For the text-containing cell, return its midpoint in (x, y) coordinate format. 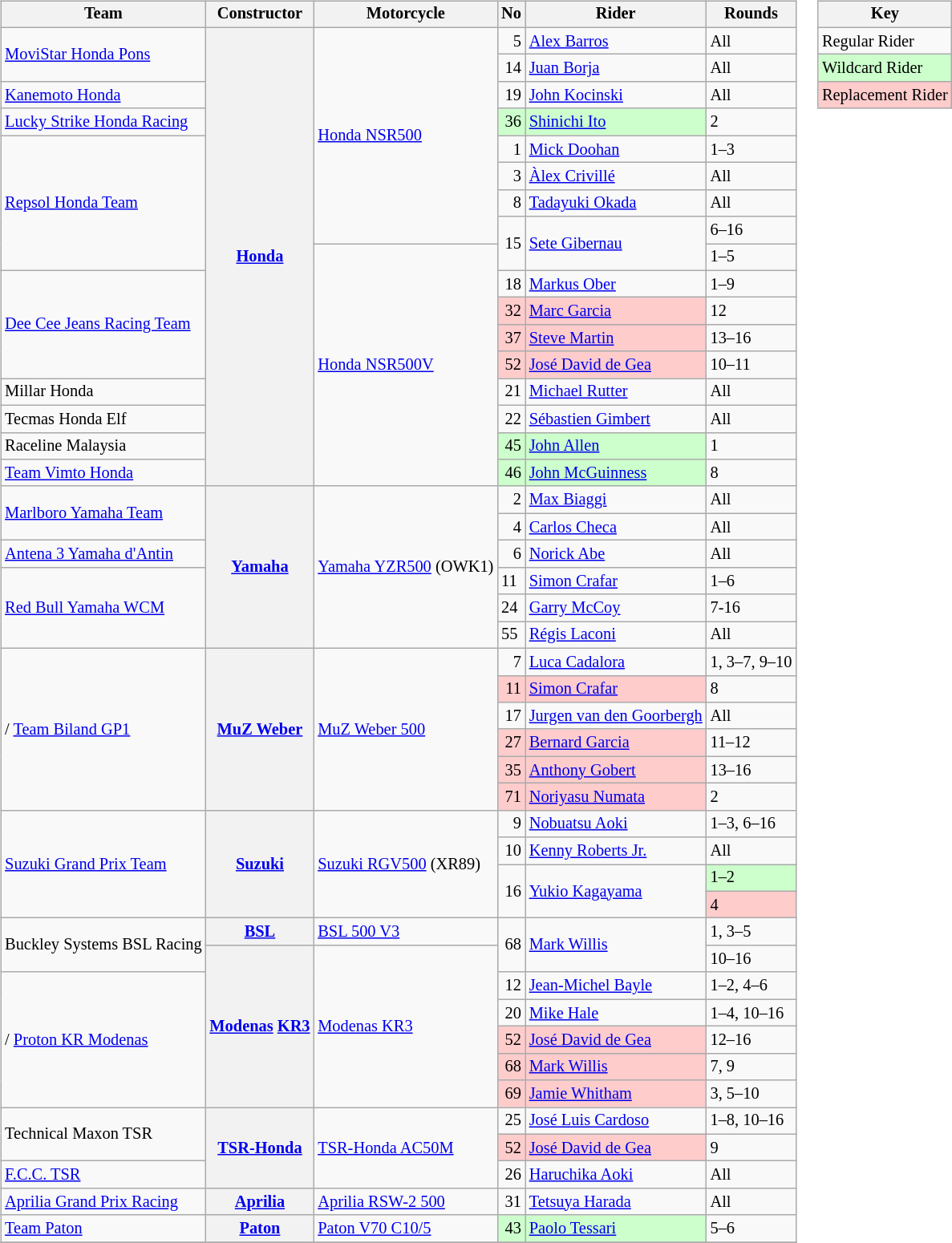
Dee Cee Jeans Racing Team (103, 324)
Régis Laconi (616, 635)
1–2 (751, 878)
6–16 (751, 230)
25 (512, 1121)
Jean-Michel Bayle (616, 986)
7-16 (751, 608)
Mick Doohan (616, 149)
F.C.C. TSR (103, 1175)
1–6 (751, 581)
55 (512, 635)
Michael Rutter (616, 392)
24 (512, 608)
Technical Maxon TSR (103, 1134)
14 (512, 68)
TSR-Honda AC50M (406, 1148)
BSL 500 V3 (406, 932)
Lucky Strike Honda Racing (103, 122)
1–4, 10–16 (751, 1013)
Tecmas Honda Elf (103, 419)
MuZ Weber (260, 729)
Regular Rider (885, 41)
Team Vimto Honda (103, 473)
Aprilia RSW-2 500 (406, 1202)
Motorcycle (406, 14)
37 (512, 338)
45 (512, 446)
Yamaha YZR500 (OWK1) (406, 567)
Suzuki RGV500 (XR89) (406, 864)
John Kocinski (616, 95)
Key (885, 14)
/ Team Biland GP1 (103, 729)
Rounds (751, 14)
Red Bull Yamaha WCM (103, 608)
11–12 (751, 743)
1, 3–7, 9–10 (751, 662)
No (512, 14)
Yukio Kagayama (616, 892)
Honda NSR500V (406, 366)
1, 3–5 (751, 932)
Mike Hale (616, 1013)
7, 9 (751, 1067)
Raceline Malaysia (103, 446)
46 (512, 473)
Shinichi Ito (616, 122)
1–2, 4–6 (751, 986)
MoviStar Honda Pons (103, 55)
71 (512, 797)
Paton (260, 1229)
Team (103, 14)
Honda (260, 257)
1–3 (751, 149)
Luca Cadalora (616, 662)
26 (512, 1175)
1–9 (751, 284)
3, 5–10 (751, 1094)
Tetsuya Harada (616, 1202)
John McGuinness (616, 473)
Kenny Roberts Jr. (616, 851)
Constructor (260, 14)
Alex Barros (616, 41)
Paolo Tessari (616, 1229)
Tadayuki Okada (616, 203)
10–16 (751, 959)
Honda NSR500 (406, 135)
32 (512, 311)
Max Biaggi (616, 500)
Jurgen van den Goorbergh (616, 716)
Garry McCoy (616, 608)
Marlboro Yamaha Team (103, 513)
35 (512, 770)
Norick Abe (616, 554)
19 (512, 95)
Aprilia Grand Prix Racing (103, 1202)
Marc Garcia (616, 311)
15 (512, 244)
Wildcard Rider (885, 68)
Àlex Crivillé (616, 176)
TSR-Honda (260, 1148)
Jamie Whitham (616, 1094)
José Luis Cardoso (616, 1121)
Rider (616, 14)
10–11 (751, 365)
1–8, 10–16 (751, 1121)
6 (512, 554)
Repsol Honda Team (103, 203)
Millar Honda (103, 392)
69 (512, 1094)
Steve Martin (616, 338)
/ Proton KR Modenas (103, 1039)
Juan Borja (616, 68)
Nobuatsu Aoki (616, 824)
Buckley Systems BSL Racing (103, 945)
21 (512, 392)
Haruchika Aoki (616, 1175)
27 (512, 743)
John Allen (616, 446)
1–5 (751, 257)
Team Paton (103, 1229)
Bernard Garcia (616, 743)
Antena 3 Yamaha d'Antin (103, 554)
Aprilia (260, 1202)
10 (512, 851)
Sébastien Gimbert (616, 419)
BSL (260, 932)
18 (512, 284)
5 (512, 41)
Paton V70 C10/5 (406, 1229)
16 (512, 892)
Kanemoto Honda (103, 95)
Carlos Checa (616, 527)
MuZ Weber 500 (406, 729)
12–16 (751, 1040)
Replacement Rider (885, 95)
Markus Ober (616, 284)
20 (512, 1013)
Sete Gibernau (616, 244)
17 (512, 716)
43 (512, 1229)
1–3, 6–16 (751, 824)
36 (512, 122)
Anthony Gobert (616, 770)
3 (512, 176)
Noriyasu Numata (616, 797)
7 (512, 662)
31 (512, 1202)
Suzuki (260, 864)
Suzuki Grand Prix Team (103, 864)
5–6 (751, 1229)
Yamaha (260, 567)
22 (512, 419)
